Locate the cell with the specified text and output its [x, y] center coordinate. 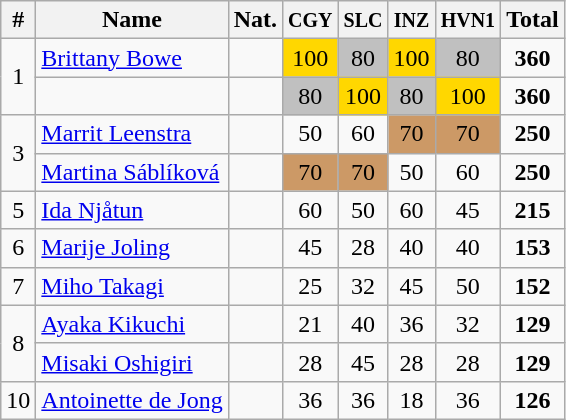
Antoinette de Jong [132, 400]
# [18, 20]
Ayaka Kikuchi [132, 324]
10 [18, 400]
25 [311, 286]
Name [132, 20]
5 [18, 210]
215 [533, 210]
Nat. [255, 20]
HVN1 [468, 20]
Ida Njåtun [132, 210]
152 [533, 286]
126 [533, 400]
Marrit Leenstra [132, 134]
3 [18, 153]
Brittany Bowe [132, 58]
8 [18, 343]
21 [311, 324]
Marije Joling [132, 248]
6 [18, 248]
7 [18, 286]
Misaki Oshigiri [132, 362]
Martina Sáblíková [132, 172]
INZ [412, 20]
1 [18, 77]
Miho Takagi [132, 286]
CGY [311, 20]
SLC [363, 20]
Total [533, 20]
153 [533, 248]
18 [412, 400]
